Determine the (X, Y) coordinate at the center of the cell enclosing the given text.  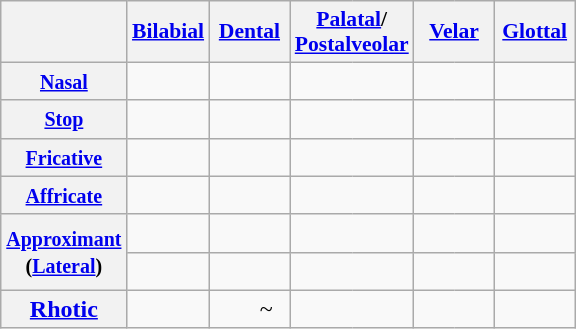
Rhotic (64, 309)
Nasal (64, 81)
Affricate (64, 195)
Palatal/Postalveolar (352, 32)
~ (269, 309)
Bilabial (168, 32)
Approximant(Lateral) (64, 252)
Fricative (64, 157)
Velar (454, 32)
Dental (250, 32)
Stop (64, 119)
Glottal (534, 32)
